Detect which cell encompasses the target text, then output its [x, y] center coordinate. 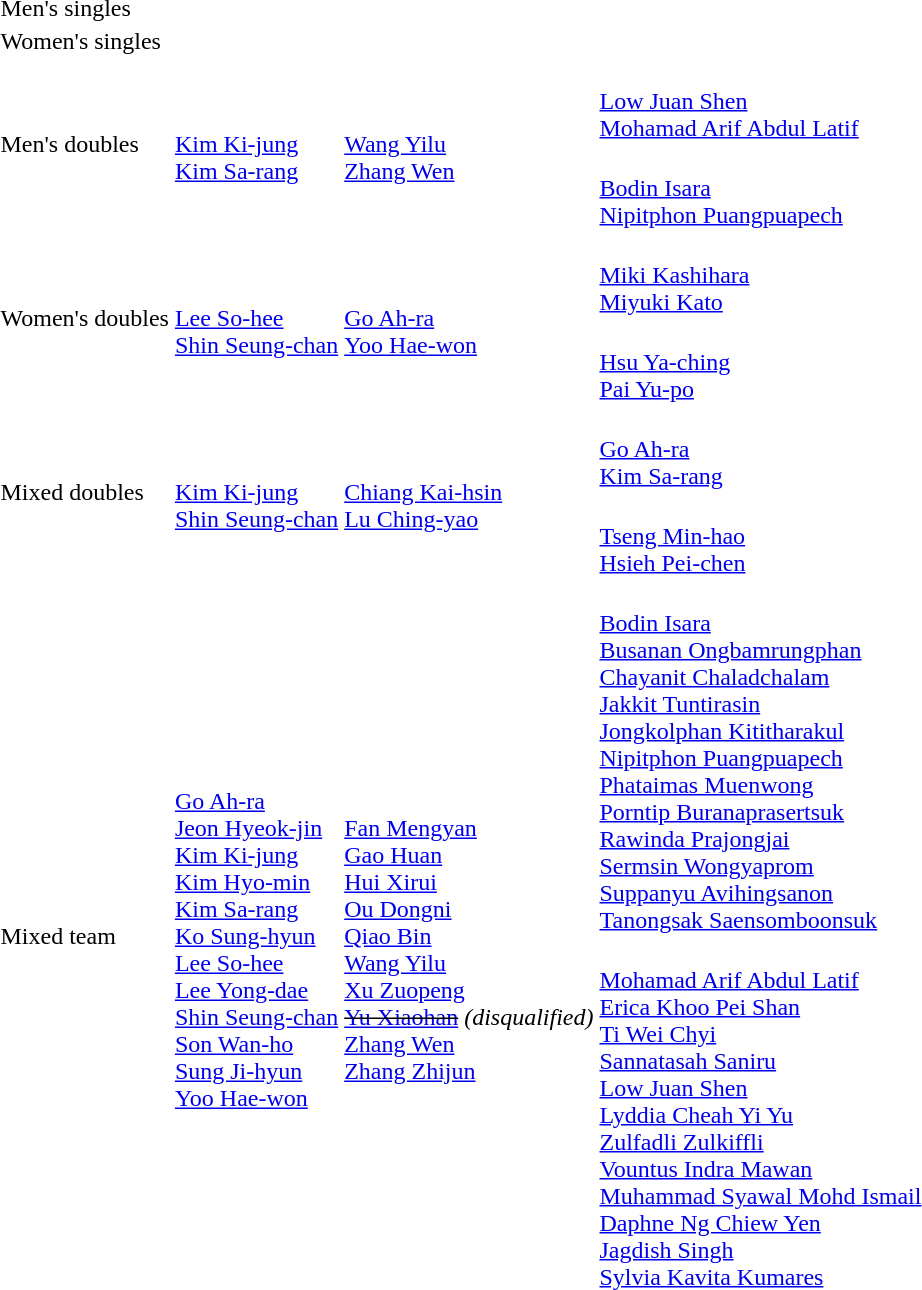
Kim Ki-jungShin Seung-chan [256, 492]
Go Ah-raYoo Hae-won [469, 318]
Lee So-heeShin Seung-chan [256, 318]
Chiang Kai-hsinLu Ching-yao [469, 492]
Kim Ki-jungKim Sa-rang [256, 144]
Wang YiluZhang Wen [469, 144]
